Capture the cell that displays the provided text and extract its [X, Y] central coordinate. 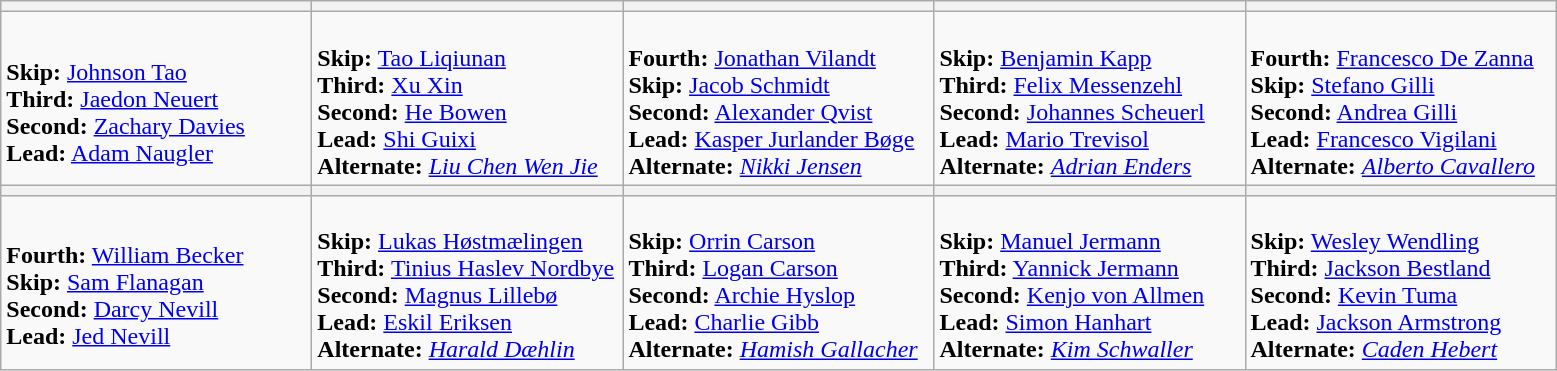
Fourth: Jonathan Vilandt Skip: Jacob Schmidt Second: Alexander Qvist Lead: Kasper Jurlander Bøge Alternate: Nikki Jensen [778, 98]
Skip: Benjamin Kapp Third: Felix Messenzehl Second: Johannes Scheuerl Lead: Mario Trevisol Alternate: Adrian Enders [1090, 98]
Skip: Wesley Wendling Third: Jackson Bestland Second: Kevin Tuma Lead: Jackson Armstrong Alternate: Caden Hebert [1400, 282]
Fourth: William Becker Skip: Sam Flanagan Second: Darcy Nevill Lead: Jed Nevill [156, 282]
Skip: Orrin Carson Third: Logan Carson Second: Archie Hyslop Lead: Charlie Gibb Alternate: Hamish Gallacher [778, 282]
Skip: Lukas Høstmælingen Third: Tinius Haslev Nordbye Second: Magnus Lillebø Lead: Eskil Eriksen Alternate: Harald Dæhlin [468, 282]
Fourth: Francesco De Zanna Skip: Stefano Gilli Second: Andrea Gilli Lead: Francesco Vigilani Alternate: Alberto Cavallero [1400, 98]
Skip: Tao Liqiunan Third: Xu Xin Second: He Bowen Lead: Shi Guixi Alternate: Liu Chen Wen Jie [468, 98]
Skip: Manuel Jermann Third: Yannick Jermann Second: Kenjo von Allmen Lead: Simon Hanhart Alternate: Kim Schwaller [1090, 282]
Skip: Johnson Tao Third: Jaedon Neuert Second: Zachary Davies Lead: Adam Naugler [156, 98]
